Provide the (x, y) coordinate of the cell's center where the given text is located.  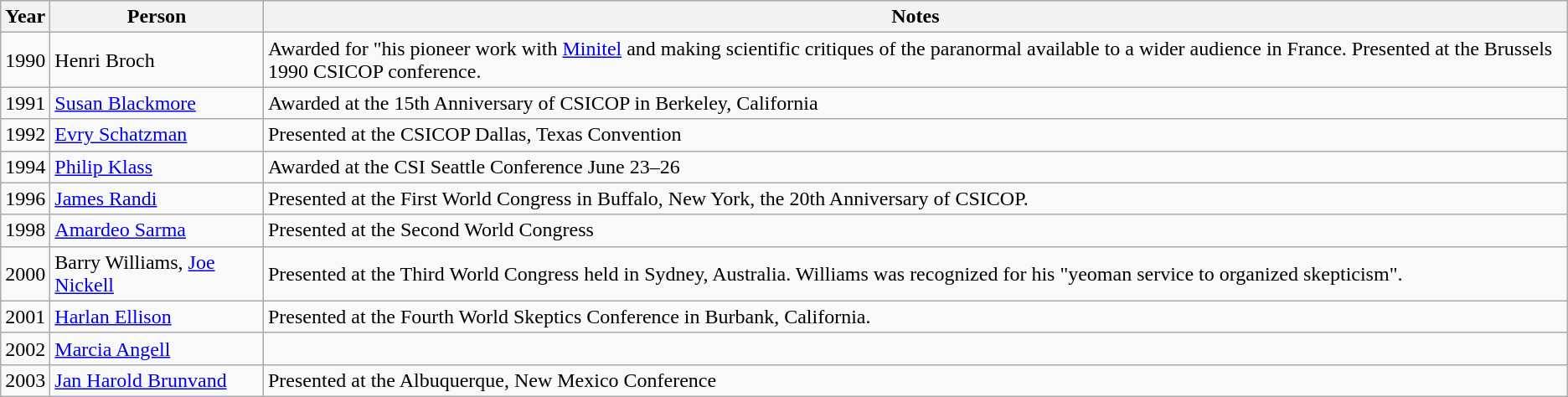
Presented at the First World Congress in Buffalo, New York, the 20th Anniversary of CSICOP. (915, 198)
Barry Williams, Joe Nickell (157, 273)
Presented at the Second World Congress (915, 230)
1991 (25, 103)
Notes (915, 17)
Amardeo Sarma (157, 230)
1998 (25, 230)
Susan Blackmore (157, 103)
Marcia Angell (157, 348)
Year (25, 17)
Awarded at the 15th Anniversary of CSICOP in Berkeley, California (915, 103)
2003 (25, 380)
Henri Broch (157, 60)
2002 (25, 348)
Philip Klass (157, 167)
Person (157, 17)
1996 (25, 198)
Presented at the Albuquerque, New Mexico Conference (915, 380)
Evry Schatzman (157, 135)
1994 (25, 167)
Presented at the CSICOP Dallas, Texas Convention (915, 135)
1992 (25, 135)
Presented at the Fourth World Skeptics Conference in Burbank, California. (915, 317)
1990 (25, 60)
2000 (25, 273)
Harlan Ellison (157, 317)
2001 (25, 317)
Jan Harold Brunvand (157, 380)
James Randi (157, 198)
Awarded at the CSI Seattle Conference June 23–26 (915, 167)
Presented at the Third World Congress held in Sydney, Australia. Williams was recognized for his "yeoman service to organized skepticism". (915, 273)
